Scan for the cell matching the given text and deliver its (X, Y) coordinate at center. 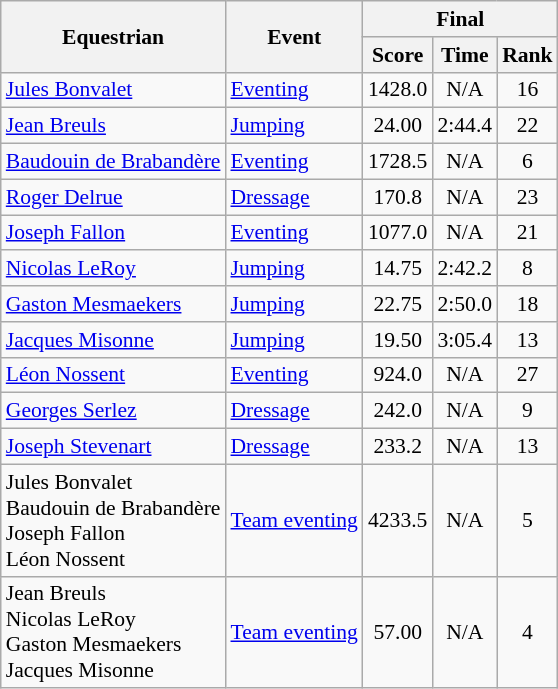
Roger Delrue (114, 197)
Rank (528, 55)
14.75 (398, 269)
Nicolas LeRoy (114, 269)
6 (528, 162)
Léon Nossent (114, 375)
1728.5 (398, 162)
4233.5 (398, 520)
22 (528, 126)
23 (528, 197)
Georges Serlez (114, 411)
Jean Breuls Nicolas LeRoy Gaston Mesmaekers Jacques Misonne (114, 632)
Jean Breuls (114, 126)
Jacques Misonne (114, 340)
5 (528, 520)
9 (528, 411)
2:44.4 (464, 126)
Jules Bonvalet (114, 90)
Joseph Stevenart (114, 447)
57.00 (398, 632)
16 (528, 90)
27 (528, 375)
Baudouin de Brabandère (114, 162)
Final (460, 19)
1077.0 (398, 233)
2:50.0 (464, 304)
170.8 (398, 197)
233.2 (398, 447)
24.00 (398, 126)
Gaston Mesmaekers (114, 304)
21 (528, 233)
Jules Bonvalet Baudouin de Brabandère Joseph Fallon Léon Nossent (114, 520)
18 (528, 304)
22.75 (398, 304)
1428.0 (398, 90)
Joseph Fallon (114, 233)
4 (528, 632)
19.50 (398, 340)
Event (294, 36)
924.0 (398, 375)
242.0 (398, 411)
Equestrian (114, 36)
3:05.4 (464, 340)
Score (398, 55)
8 (528, 269)
2:42.2 (464, 269)
Time (464, 55)
